Determine the (x, y) coordinate at the center of the cell enclosing the given text.  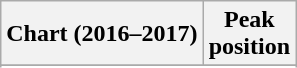
Chart (2016–2017) (102, 34)
Peakposition (249, 34)
